Search for the cell housing the specified text and yield its (x, y) center coordinate. 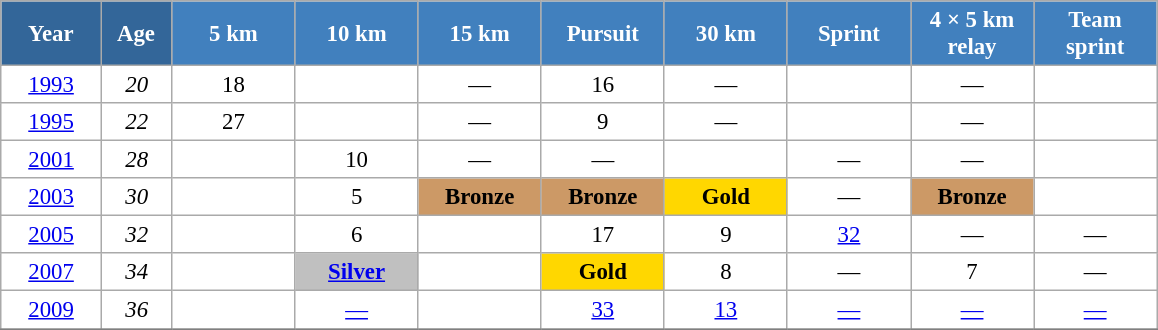
16 (602, 85)
Sprint (848, 34)
Team sprint (1096, 34)
10 (356, 160)
8 (726, 273)
30 km (726, 34)
36 (136, 310)
28 (136, 160)
17 (602, 235)
33 (602, 310)
7 (972, 273)
34 (136, 273)
Year (52, 34)
18 (234, 85)
6 (356, 235)
1995 (52, 122)
30 (136, 197)
2003 (52, 197)
Silver (356, 273)
2005 (52, 235)
5 (356, 197)
2007 (52, 273)
27 (234, 122)
13 (726, 310)
1993 (52, 85)
10 km (356, 34)
2009 (52, 310)
4 × 5 km relay (972, 34)
Age (136, 34)
5 km (234, 34)
20 (136, 85)
Pursuit (602, 34)
15 km (480, 34)
22 (136, 122)
2001 (52, 160)
